Pinpoint the cell where the given text exists, returning its (X, Y) midpoint coordinate. 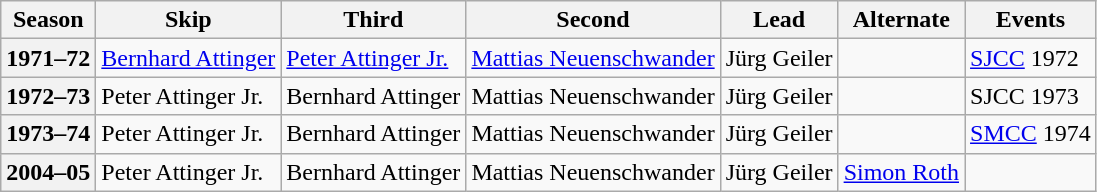
SJCC 1972 (1031, 58)
Alternate (901, 20)
Second (593, 20)
2004–05 (48, 172)
1973–74 (48, 134)
1972–73 (48, 96)
Lead (779, 20)
Skip (188, 20)
1971–72 (48, 58)
Events (1031, 20)
Third (374, 20)
Simon Roth (901, 172)
Season (48, 20)
SJCC 1973 (1031, 96)
SMCC 1974 (1031, 134)
